Pinpoint the cell where the given text exists, returning its (x, y) midpoint coordinate. 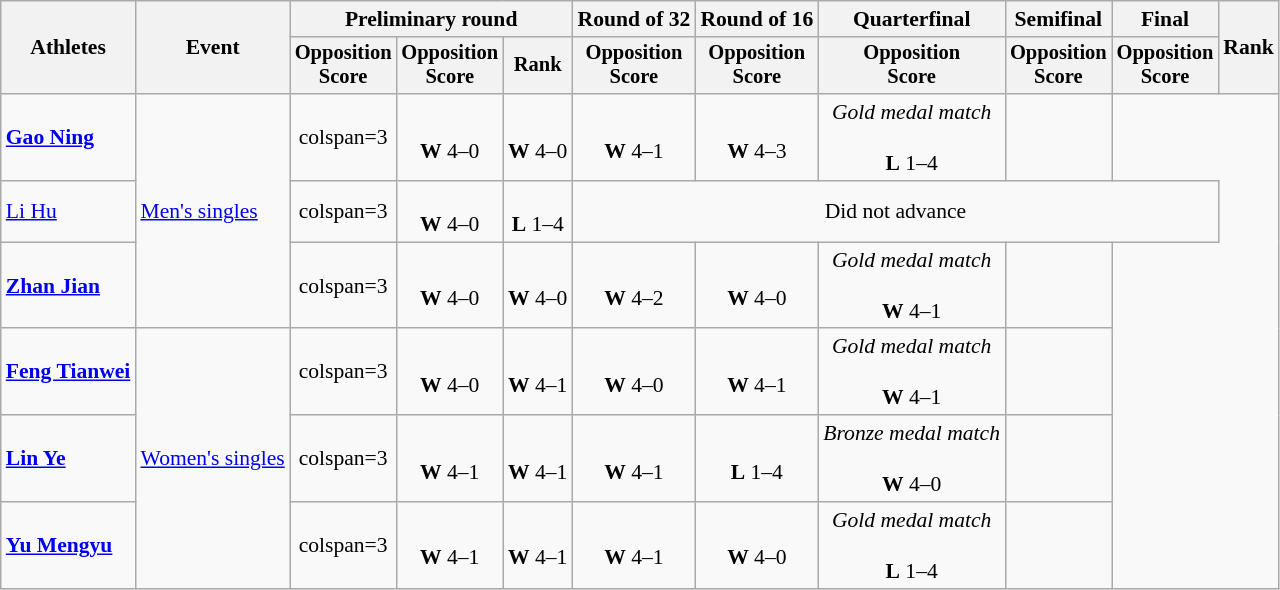
Zhan Jian (68, 286)
Li Hu (68, 212)
Round of 32 (634, 19)
Semifinal (1058, 19)
Gao Ning (68, 138)
Women's singles (212, 459)
Round of 16 (756, 19)
Yu Mengyu (68, 546)
W 4–3 (756, 138)
W 4–2 (634, 286)
Men's singles (212, 211)
Quarterfinal (912, 19)
Lin Ye (68, 458)
Bronze medal matchW 4–0 (912, 458)
Feng Tianwei (68, 372)
Final (1166, 19)
Event (212, 48)
Athletes (68, 48)
Did not advance (895, 212)
Preliminary round (432, 19)
